Output the [x, y] coordinate of the center of the cell containing the given text.  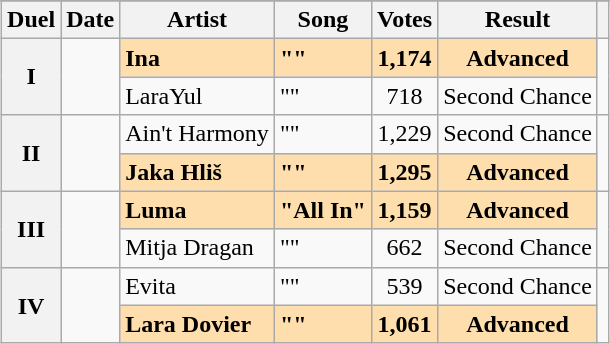
1,295 [404, 172]
Jaka Hliš [198, 172]
Song [322, 20]
Evita [198, 286]
II [32, 153]
718 [404, 96]
1,174 [404, 58]
"All In" [322, 210]
1,061 [404, 324]
LaraYul [198, 96]
III [32, 229]
Ina [198, 58]
Ain't Harmony [198, 134]
Votes [404, 20]
Duel [32, 20]
1,159 [404, 210]
I [32, 77]
Lara Dovier [198, 324]
Date [90, 20]
1,229 [404, 134]
662 [404, 248]
539 [404, 286]
IV [32, 305]
Result [518, 20]
Luma [198, 210]
Artist [198, 20]
Mitja Dragan [198, 248]
